Locate the cell with the specified text and output its [X, Y] center coordinate. 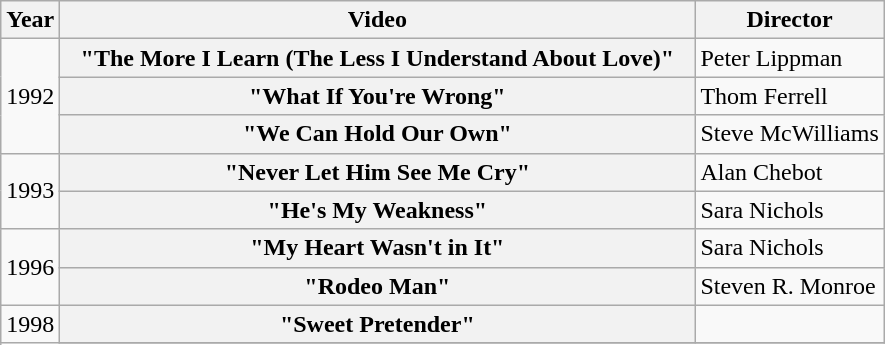
Steve McWilliams [790, 134]
Steven R. Monroe [790, 286]
Year [30, 20]
"Sweet Pretender" [378, 324]
Thom Ferrell [790, 96]
"We Can Hold Our Own" [378, 134]
"My Heart Wasn't in It" [378, 248]
1992 [30, 96]
"What If You're Wrong" [378, 96]
Director [790, 20]
Video [378, 20]
"He's My Weakness" [378, 210]
Peter Lippman [790, 58]
1996 [30, 267]
"The More I Learn (The Less I Understand About Love)" [378, 58]
1998 [30, 324]
Alan Chebot [790, 172]
1993 [30, 191]
"Never Let Him See Me Cry" [378, 172]
"Rodeo Man" [378, 286]
